Scan for the cell matching the given text and deliver its (X, Y) coordinate at center. 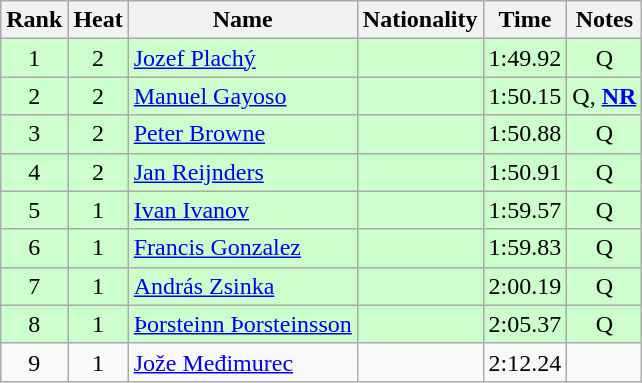
Notes (604, 20)
Q, NR (604, 96)
Þorsteinn Þorsteinsson (242, 324)
1:59.83 (525, 248)
6 (34, 248)
1:50.91 (525, 172)
Time (525, 20)
2:12.24 (525, 362)
Ivan Ivanov (242, 210)
Manuel Gayoso (242, 96)
Jan Reijnders (242, 172)
Nationality (420, 20)
Francis Gonzalez (242, 248)
Rank (34, 20)
1:50.15 (525, 96)
2:00.19 (525, 286)
1:49.92 (525, 58)
Jože Međimurec (242, 362)
2:05.37 (525, 324)
4 (34, 172)
Jozef Plachý (242, 58)
Peter Browne (242, 134)
Heat (98, 20)
1:59.57 (525, 210)
András Zsinka (242, 286)
Name (242, 20)
7 (34, 286)
1:50.88 (525, 134)
8 (34, 324)
9 (34, 362)
5 (34, 210)
3 (34, 134)
